Return the (X, Y) coordinate for the center point of the cell that contains the specified text.  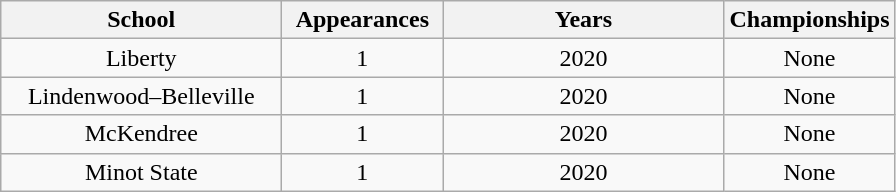
Liberty (142, 58)
School (142, 20)
Championships (810, 20)
Lindenwood–Belleville (142, 96)
McKendree (142, 134)
Minot State (142, 172)
Appearances (362, 20)
Years (584, 20)
